Return the [x, y] coordinate for the center point of the cell that contains the specified text.  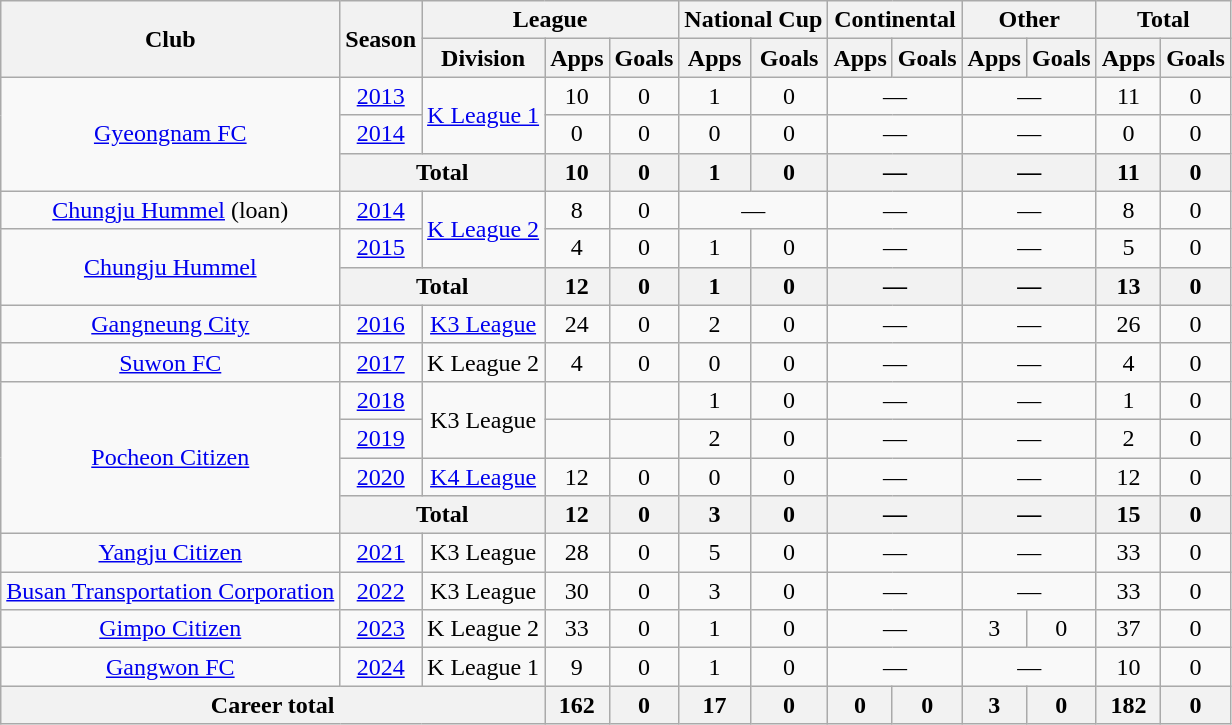
162 [577, 705]
Pocheon Citizen [170, 457]
Yangju Citizen [170, 553]
Suwon FC [170, 362]
28 [577, 553]
2020 [381, 477]
Season [381, 39]
13 [1128, 286]
15 [1128, 515]
37 [1128, 629]
Career total [273, 705]
2023 [381, 629]
Other [1029, 20]
2021 [381, 553]
Gangneung City [170, 324]
182 [1128, 705]
2015 [381, 248]
26 [1128, 324]
Division [484, 58]
2024 [381, 667]
Gyeongnam FC [170, 134]
Gangwon FC [170, 667]
Gimpo Citizen [170, 629]
30 [577, 591]
League [550, 20]
2022 [381, 591]
17 [715, 705]
Continental [895, 20]
K4 League [484, 477]
2018 [381, 400]
2019 [381, 438]
Club [170, 39]
2016 [381, 324]
2013 [381, 96]
24 [577, 324]
Chungju Hummel (loan) [170, 210]
9 [577, 667]
2017 [381, 362]
National Cup [754, 20]
Busan Transportation Corporation [170, 591]
Chungju Hummel [170, 267]
